Detect which cell encompasses the target text, then output its [x, y] center coordinate. 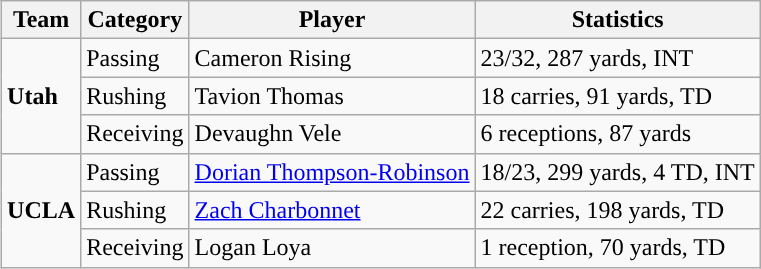
Zach Charbonnet [332, 210]
Dorian Thompson-Robinson [332, 172]
Player [332, 20]
Team [42, 20]
18 carries, 91 yards, TD [618, 96]
Logan Loya [332, 248]
Statistics [618, 20]
UCLA [42, 210]
1 reception, 70 yards, TD [618, 248]
6 receptions, 87 yards [618, 134]
Category [135, 20]
Cameron Rising [332, 58]
Tavion Thomas [332, 96]
23/32, 287 yards, INT [618, 58]
Devaughn Vele [332, 134]
22 carries, 198 yards, TD [618, 210]
Utah [42, 96]
18/23, 299 yards, 4 TD, INT [618, 172]
